Find where the given text appears and provide that cell's center as (X, Y) coordinate. 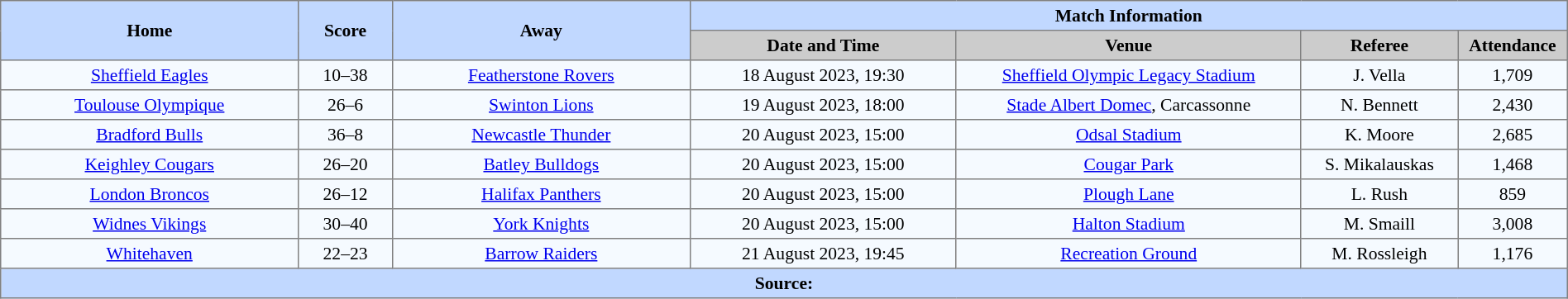
Away (541, 31)
26–6 (346, 105)
Widnes Vikings (150, 224)
Odsal Stadium (1128, 135)
22–23 (346, 254)
36–8 (346, 135)
Match Information (1128, 16)
K. Moore (1379, 135)
Swinton Lions (541, 105)
26–20 (346, 164)
1,709 (1513, 75)
M. Rossleigh (1379, 254)
2,430 (1513, 105)
Home (150, 31)
1,468 (1513, 164)
859 (1513, 194)
Source: (784, 283)
Newcastle Thunder (541, 135)
26–12 (346, 194)
Sheffield Olympic Legacy Stadium (1128, 75)
Toulouse Olympique (150, 105)
L. Rush (1379, 194)
18 August 2023, 19:30 (823, 75)
Barrow Raiders (541, 254)
30–40 (346, 224)
Keighley Cougars (150, 164)
3,008 (1513, 224)
2,685 (1513, 135)
10–38 (346, 75)
Whitehaven (150, 254)
1,176 (1513, 254)
Stade Albert Domec, Carcassonne (1128, 105)
M. Smaill (1379, 224)
N. Bennett (1379, 105)
Batley Bulldogs (541, 164)
Featherstone Rovers (541, 75)
Halton Stadium (1128, 224)
Date and Time (823, 45)
Recreation Ground (1128, 254)
Attendance (1513, 45)
Bradford Bulls (150, 135)
Cougar Park (1128, 164)
Plough Lane (1128, 194)
Referee (1379, 45)
Sheffield Eagles (150, 75)
19 August 2023, 18:00 (823, 105)
21 August 2023, 19:45 (823, 254)
Score (346, 31)
London Broncos (150, 194)
S. Mikalauskas (1379, 164)
Venue (1128, 45)
J. Vella (1379, 75)
York Knights (541, 224)
Halifax Panthers (541, 194)
